Capture the cell that displays the provided text and extract its (X, Y) central coordinate. 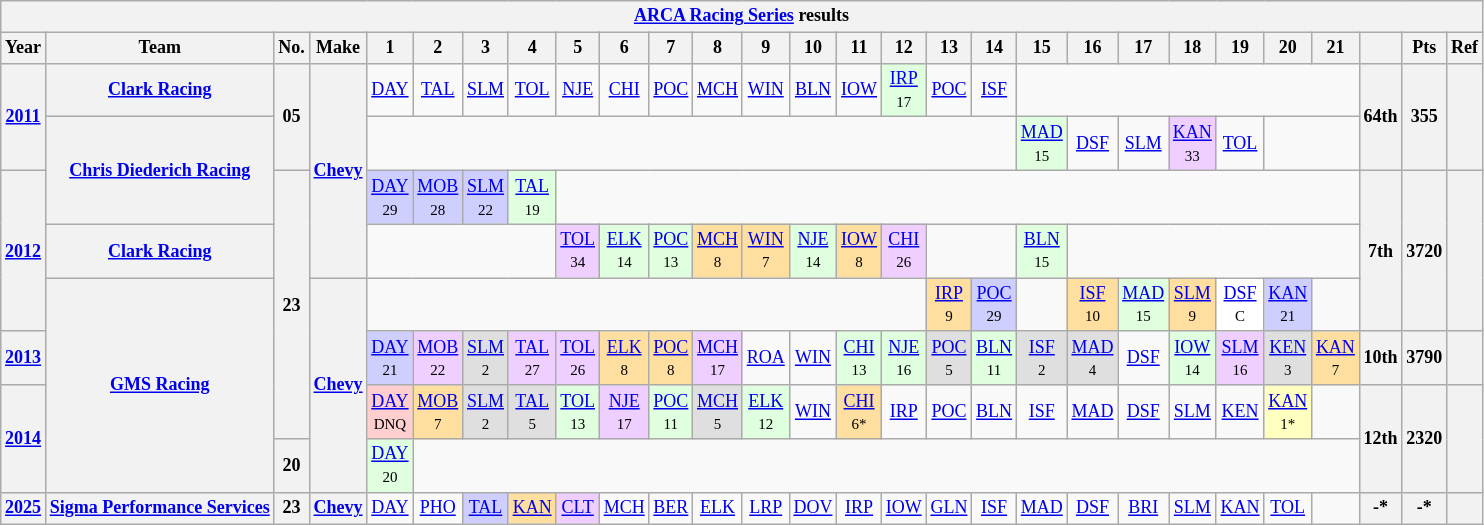
PHO (438, 508)
7 (671, 48)
2025 (24, 508)
IOW14 (1193, 358)
9 (766, 48)
NJE16 (904, 358)
POC11 (671, 412)
17 (1144, 48)
5 (578, 48)
05 (292, 116)
2011 (24, 116)
ROA (766, 358)
KAN1* (1288, 412)
IRP17 (904, 90)
MAD4 (1092, 358)
Team (160, 48)
POC29 (994, 305)
NJE14 (813, 251)
KEN (1240, 412)
Ref (1465, 48)
6 (624, 48)
DAY20 (390, 466)
POC5 (949, 358)
GLN (949, 508)
KAN7 (1336, 358)
DAY29 (390, 197)
18 (1193, 48)
IRP9 (949, 305)
3 (486, 48)
2320 (1424, 438)
11 (860, 48)
KAN33 (1193, 144)
POC13 (671, 251)
15 (1042, 48)
NJE (578, 90)
SLM22 (486, 197)
WIN7 (766, 251)
2013 (24, 358)
MOB22 (438, 358)
MCH5 (718, 412)
Chris Diederich Racing (160, 170)
CLT (578, 508)
GMS Racing (160, 386)
ELK8 (624, 358)
14 (994, 48)
MCH8 (718, 251)
TAL27 (532, 358)
DSFC (1240, 305)
CHI13 (860, 358)
Pts (1424, 48)
ELK (718, 508)
MOB7 (438, 412)
Make (338, 48)
ISF2 (1042, 358)
2 (438, 48)
ELK14 (624, 251)
16 (1092, 48)
CHI6* (860, 412)
ISF10 (1092, 305)
MCH17 (718, 358)
Sigma Performance Services (160, 508)
12th (1380, 438)
BLN15 (1042, 251)
TAL5 (532, 412)
21 (1336, 48)
TOL26 (578, 358)
MOB28 (438, 197)
TOL13 (578, 412)
POC8 (671, 358)
2014 (24, 438)
BLN11 (994, 358)
8 (718, 48)
IOW8 (860, 251)
13 (949, 48)
10 (813, 48)
3720 (1424, 250)
ARCA Racing Series results (742, 16)
10th (1380, 358)
DAY21 (390, 358)
LRP (766, 508)
355 (1424, 116)
64th (1380, 116)
4 (532, 48)
KEN3 (1288, 358)
TOL34 (578, 251)
CHI (624, 90)
3790 (1424, 358)
Year (24, 48)
TAL19 (532, 197)
CHI26 (904, 251)
NJE17 (624, 412)
SLM9 (1193, 305)
KAN21 (1288, 305)
2012 (24, 250)
19 (1240, 48)
ELK12 (766, 412)
SLM16 (1240, 358)
7th (1380, 250)
DOV (813, 508)
BER (671, 508)
BRI (1144, 508)
1 (390, 48)
No. (292, 48)
DAYDNQ (390, 412)
12 (904, 48)
